Return [x, y] of the center of cell containing provided text 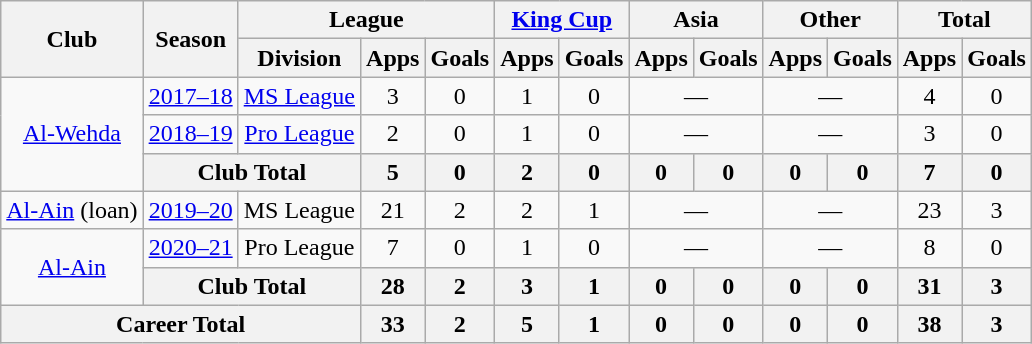
38 [929, 324]
2017–18 [190, 96]
League [366, 20]
31 [929, 286]
Al-Ain [72, 267]
33 [393, 324]
Other [830, 20]
8 [929, 248]
2019–20 [190, 210]
Al-Wehda [72, 134]
28 [393, 286]
2018–19 [190, 134]
4 [929, 96]
Season [190, 39]
21 [393, 210]
23 [929, 210]
Division [299, 58]
Asia [696, 20]
Career Total [181, 324]
King Cup [562, 20]
Al-Ain (loan) [72, 210]
Club [72, 39]
Total [964, 20]
2020–21 [190, 248]
